Determine the (X, Y) coordinate at the center of the cell enclosing the given text.  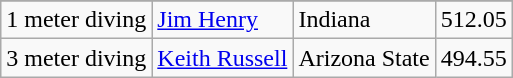
494.55 (474, 58)
3 meter diving (76, 58)
Jim Henry (222, 20)
Keith Russell (222, 58)
512.05 (474, 20)
Arizona State (364, 58)
1 meter diving (76, 20)
Indiana (364, 20)
